Find where the given text appears and provide that cell's center as (X, Y) coordinate. 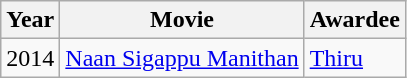
Awardee (354, 20)
Thiru (354, 58)
Year (30, 20)
2014 (30, 58)
Naan Sigappu Manithan (182, 58)
Movie (182, 20)
